Pinpoint the cell where the given text exists, returning its [x, y] midpoint coordinate. 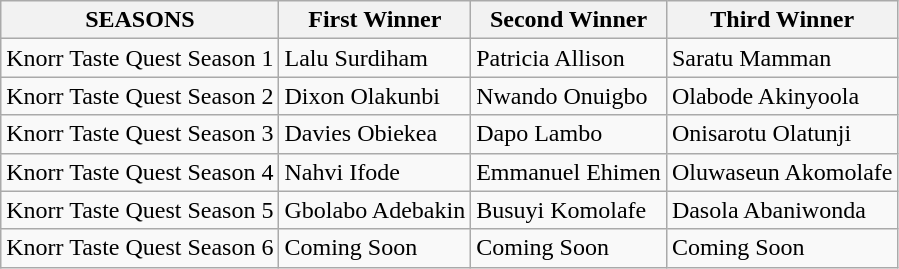
Knorr Taste Quest Season 6 [140, 248]
Gbolabo Adebakin [375, 210]
Onisarotu Olatunji [782, 134]
Emmanuel Ehimen [569, 172]
Knorr Taste Quest Season 2 [140, 96]
Second Winner [569, 20]
Lalu Surdiham [375, 58]
Busuyi Komolafe [569, 210]
Knorr Taste Quest Season 5 [140, 210]
Knorr Taste Quest Season 3 [140, 134]
Nwando Onuigbo [569, 96]
Third Winner [782, 20]
Dasola Abaniwonda [782, 210]
Dixon Olakunbi [375, 96]
Davies Obiekea [375, 134]
Dapo Lambo [569, 134]
First Winner [375, 20]
Knorr Taste Quest Season 1 [140, 58]
Oluwaseun Akomolafe [782, 172]
SEASONS [140, 20]
Saratu Mamman [782, 58]
Olabode Akinyoola [782, 96]
Knorr Taste Quest Season 4 [140, 172]
Patricia Allison [569, 58]
Nahvi Ifode [375, 172]
